Return the (x, y) coordinate for the center point of the cell that contains the specified text.  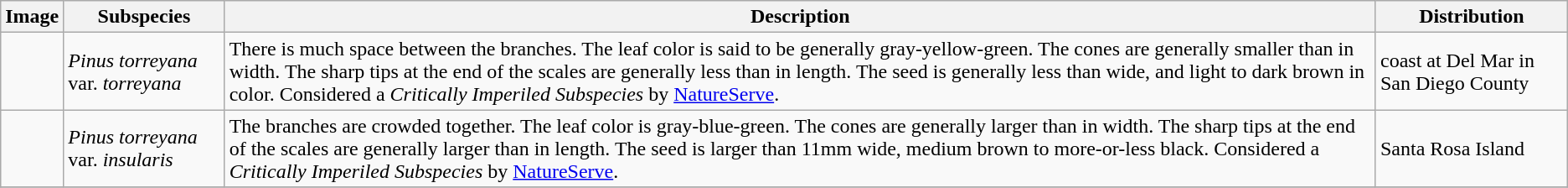
coast at Del Mar in San Diego County (1471, 71)
Image (32, 17)
Pinus torreyana var. insularis (144, 149)
Description (800, 17)
Santa Rosa Island (1471, 149)
Subspecies (144, 17)
Pinus torreyana var. torreyana (144, 71)
Distribution (1471, 17)
